Return the [x, y] coordinate for the center point of the cell that contains the specified text.  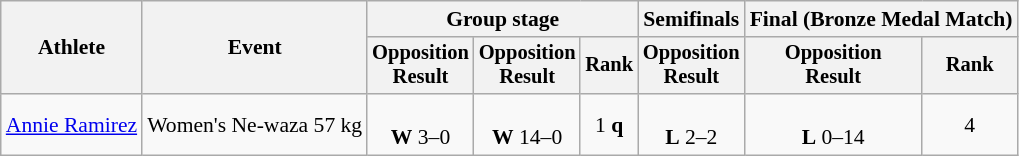
Athlete [72, 48]
Final (Bronze Medal Match) [882, 19]
4 [970, 124]
L 2–2 [692, 124]
Annie Ramirez [72, 124]
Event [254, 48]
Semifinals [692, 19]
Group stage [502, 19]
Women's Ne-waza 57 kg [254, 124]
W 14–0 [528, 124]
W 3–0 [420, 124]
L 0–14 [834, 124]
1 q [609, 124]
